Capture the cell that displays the provided text and extract its (x, y) central coordinate. 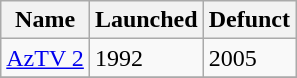
2005 (249, 58)
Launched (146, 20)
Name (46, 20)
1992 (146, 58)
Defunct (249, 20)
AzTV 2 (46, 58)
